Return the (X, Y) coordinate for the center point of the cell that contains the specified text.  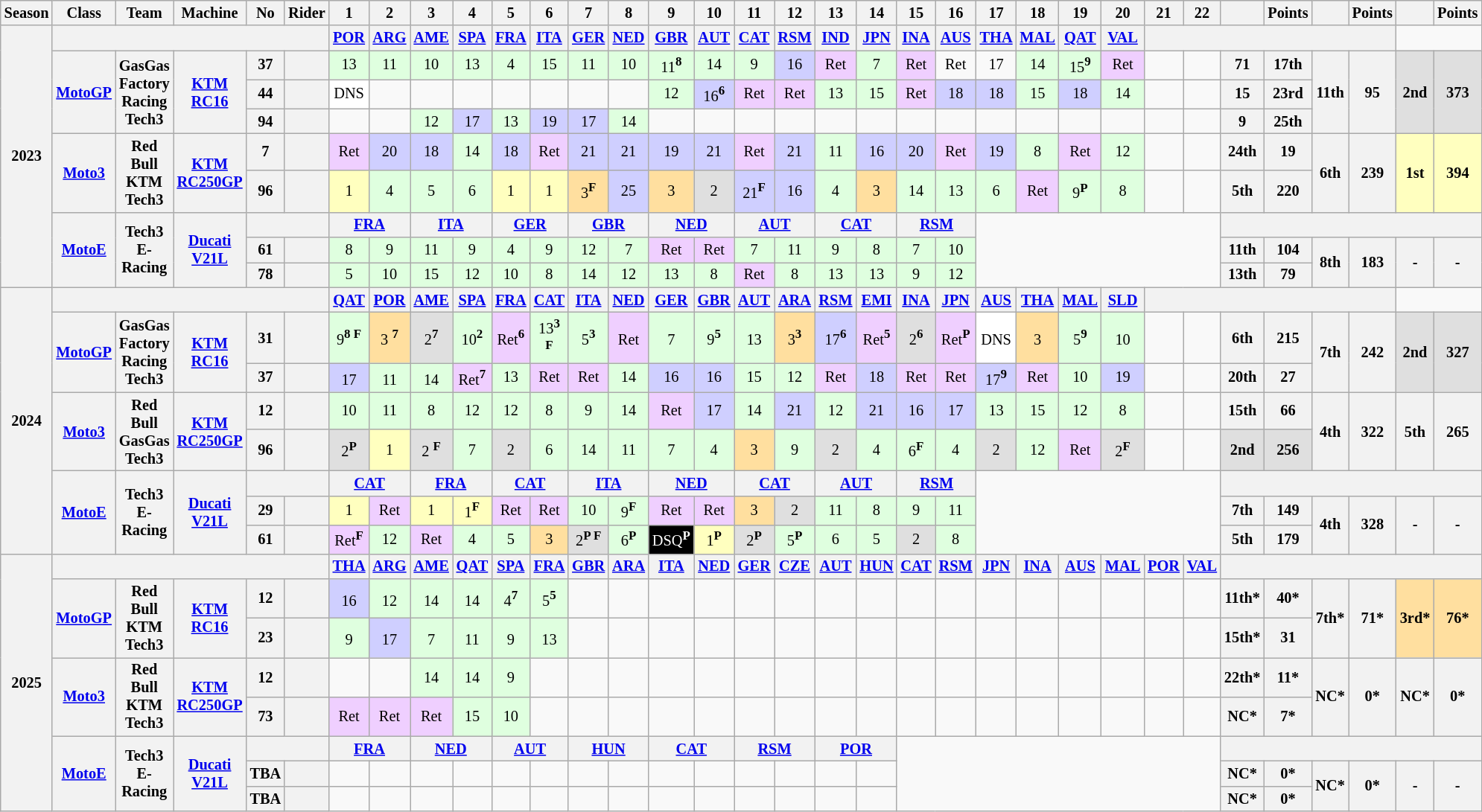
Red Bull GasGas Tech3 (144, 432)
166 (714, 94)
21F (754, 191)
78 (266, 275)
29 (266, 511)
394 (1457, 173)
IND (836, 38)
47 (511, 598)
RetP (956, 338)
1P (714, 539)
71* (1373, 618)
6F (916, 450)
Ret7 (472, 378)
1F (472, 511)
20th (1242, 378)
40* (1288, 598)
2P F (588, 539)
8th (1330, 262)
2023 (27, 156)
RetF (349, 539)
9P (1080, 191)
7* (1288, 716)
Machine (210, 13)
2025 (27, 682)
6P (629, 539)
25 (629, 191)
17th (1288, 65)
322 (1373, 432)
215 (1288, 338)
373 (1457, 92)
66 (1288, 411)
11th* (1242, 598)
53 (588, 338)
98 F (349, 338)
183 (1373, 262)
33 (795, 338)
Ret5 (876, 338)
133 F (550, 338)
26 (916, 338)
104 (1288, 250)
94 (266, 121)
102 (472, 338)
No (266, 13)
176 (836, 338)
15th (1242, 411)
Class (83, 13)
3rd* (1415, 618)
SLD (1123, 300)
265 (1457, 432)
9F (629, 511)
22th* (1242, 677)
328 (1373, 525)
11* (1288, 677)
2F (1123, 450)
7th* (1330, 618)
15th* (1242, 637)
55 (550, 598)
13th (1242, 275)
Season (27, 13)
76* (1457, 618)
Rider (307, 13)
22 (1202, 13)
59 (1080, 338)
23rd (1288, 94)
71 (1242, 65)
327 (1457, 353)
159 (1080, 65)
CZE (795, 566)
242 (1373, 353)
25th (1288, 121)
239 (1373, 173)
73 (266, 716)
220 (1288, 191)
Ret6 (511, 338)
5P (795, 539)
3 7 (390, 338)
2024 (27, 421)
149 (1288, 511)
3F (588, 191)
Team (144, 13)
79 (1288, 275)
23 (266, 637)
256 (1288, 450)
44 (266, 94)
1st (1415, 173)
118 (672, 65)
24th (1242, 152)
DSQP (672, 539)
2 F (430, 450)
EMI (876, 300)
